Identify which cell holds the provided text, then report its (x, y) central coordinate. 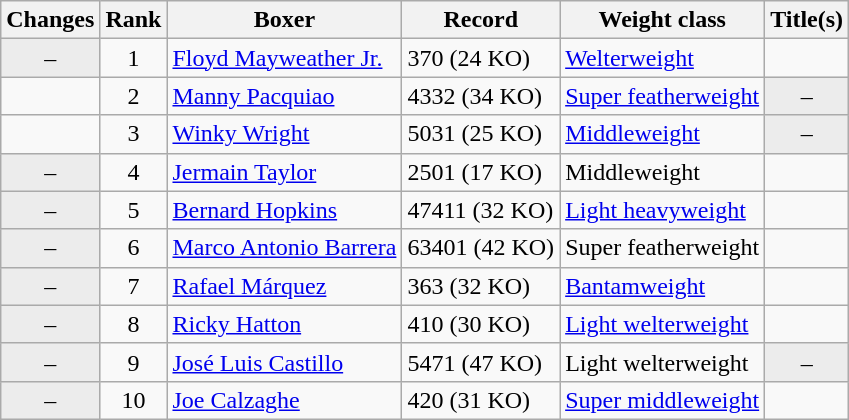
Title(s) (807, 20)
Super middleweight (662, 400)
Boxer (284, 20)
Ricky Hatton (284, 324)
63401 (42 KO) (481, 248)
Winky Wright (284, 134)
Jermain Taylor (284, 172)
Light heavyweight (662, 210)
Welterweight (662, 58)
Joe Calzaghe (284, 400)
363 (32 KO) (481, 286)
6 (134, 248)
Marco Antonio Barrera (284, 248)
7 (134, 286)
4 (134, 172)
10 (134, 400)
Weight class (662, 20)
Rank (134, 20)
Bantamweight (662, 286)
Bernard Hopkins (284, 210)
47411 (32 KO) (481, 210)
9 (134, 362)
420 (31 KO) (481, 400)
1 (134, 58)
3 (134, 134)
5471 (47 KO) (481, 362)
4332 (34 KO) (481, 96)
José Luis Castillo (284, 362)
Floyd Mayweather Jr. (284, 58)
2 (134, 96)
2501 (17 KO) (481, 172)
Manny Pacquiao (284, 96)
370 (24 KO) (481, 58)
5031 (25 KO) (481, 134)
5 (134, 210)
Rafael Márquez (284, 286)
Changes (50, 20)
8 (134, 324)
Record (481, 20)
410 (30 KO) (481, 324)
